Detect which cell encompasses the target text, then output its [X, Y] center coordinate. 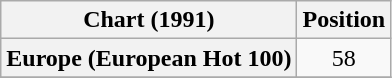
58 [344, 58]
Chart (1991) [149, 20]
Europe (European Hot 100) [149, 58]
Position [344, 20]
